Locate the cell with the specified text and output its [x, y] center coordinate. 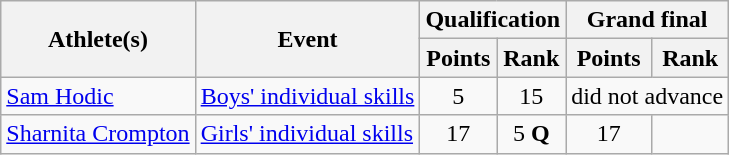
did not advance [648, 96]
Athlete(s) [98, 39]
Sharnita Crompton [98, 134]
Sam Hodic [98, 96]
5 Q [532, 134]
Girls' individual skills [308, 134]
Grand final [648, 20]
Qualification [493, 20]
Event [308, 39]
5 [458, 96]
Boys' individual skills [308, 96]
15 [532, 96]
